Output the (x, y) coordinate of the center of the cell containing the given text.  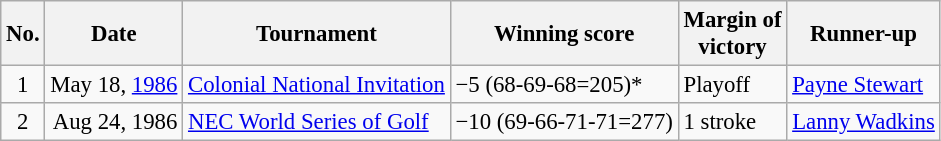
−5 (68-69-68=205)* (564, 85)
May 18, 1986 (114, 85)
1 (23, 85)
Payne Stewart (864, 85)
NEC World Series of Golf (316, 122)
Colonial National Invitation (316, 85)
Playoff (732, 85)
1 stroke (732, 122)
Margin ofvictory (732, 34)
No. (23, 34)
Winning score (564, 34)
Runner-up (864, 34)
Date (114, 34)
Lanny Wadkins (864, 122)
2 (23, 122)
−10 (69-66-71-71=277) (564, 122)
Tournament (316, 34)
Aug 24, 1986 (114, 122)
